For the text-containing cell, return its midpoint in [x, y] coordinate format. 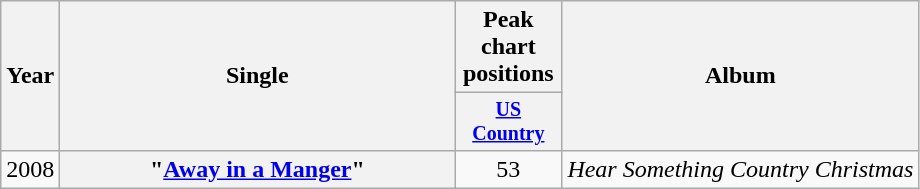
Year [30, 76]
2008 [30, 169]
Single [258, 76]
US Country [508, 122]
53 [508, 169]
Hear Something Country Christmas [740, 169]
Peak chart positions [508, 47]
"Away in a Manger" [258, 169]
Album [740, 76]
